Output the [x, y] coordinate of the center of the cell containing the given text.  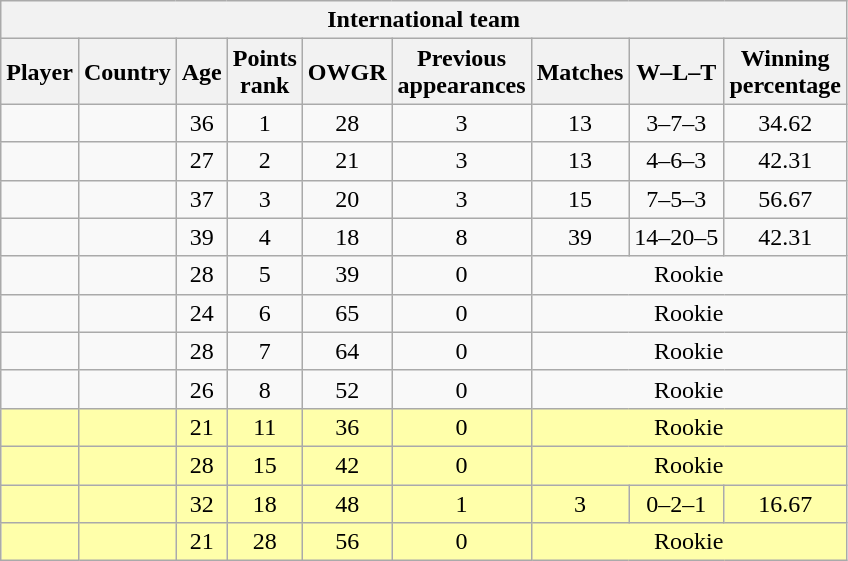
20 [347, 199]
W–L–T [676, 72]
OWGR [347, 72]
Player [40, 72]
48 [347, 503]
65 [347, 313]
Country [127, 72]
2 [264, 161]
6 [264, 313]
37 [202, 199]
Winningpercentage [786, 72]
26 [202, 389]
International team [424, 20]
4–6–3 [676, 161]
Matches [580, 72]
64 [347, 351]
52 [347, 389]
27 [202, 161]
7–5–3 [676, 199]
56 [347, 542]
3–7–3 [676, 123]
7 [264, 351]
34.62 [786, 123]
Previousappearances [462, 72]
11 [264, 427]
4 [264, 237]
Pointsrank [264, 72]
42 [347, 465]
0–2–1 [676, 503]
56.67 [786, 199]
Age [202, 72]
14–20–5 [676, 237]
16.67 [786, 503]
5 [264, 275]
24 [202, 313]
32 [202, 503]
